Provide the (X, Y) coordinate of the cell's center where the given text is located.  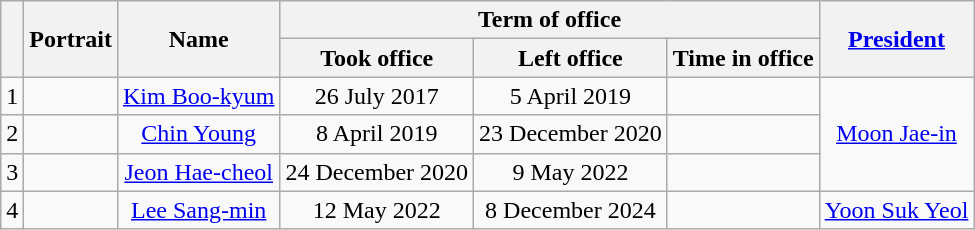
12 May 2022 (377, 210)
8 April 2019 (377, 134)
Chin Young (198, 134)
1 (12, 96)
3 (12, 172)
8 December 2024 (571, 210)
Term of office (550, 20)
26 July 2017 (377, 96)
9 May 2022 (571, 172)
4 (12, 210)
23 December 2020 (571, 134)
Name (198, 39)
Took office (377, 58)
Lee Sang-min (198, 210)
24 December 2020 (377, 172)
Portrait (71, 39)
Moon Jae-in (896, 134)
2 (12, 134)
President (896, 39)
Jeon Hae-cheol (198, 172)
Time in office (743, 58)
Kim Boo-kyum (198, 96)
5 April 2019 (571, 96)
Left office (571, 58)
Yoon Suk Yeol (896, 210)
